Output the (x, y) coordinate of the center of the cell containing the given text.  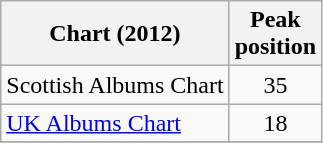
18 (275, 123)
Scottish Albums Chart (115, 85)
Chart (2012) (115, 34)
Peakposition (275, 34)
UK Albums Chart (115, 123)
35 (275, 85)
